Determine the [X, Y] coordinate at the center of the cell enclosing the given text.  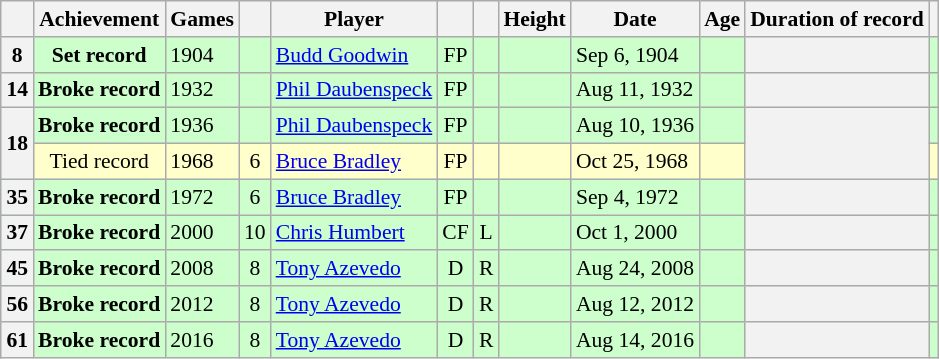
Games [202, 19]
Duration of record [837, 19]
L [486, 233]
Aug 14, 2016 [635, 340]
Aug 11, 1932 [635, 90]
Chris Humbert [354, 233]
1904 [202, 55]
Date [635, 19]
18 [17, 144]
10 [255, 233]
CF [456, 233]
Age [722, 19]
Sep 6, 1904 [635, 55]
56 [17, 304]
Oct 25, 1968 [635, 162]
2000 [202, 233]
Achievement [99, 19]
14 [17, 90]
35 [17, 197]
1932 [202, 90]
2016 [202, 340]
1968 [202, 162]
45 [17, 269]
Set record [99, 55]
Aug 10, 1936 [635, 126]
37 [17, 233]
Budd Goodwin [354, 55]
Aug 24, 2008 [635, 269]
Sep 4, 1972 [635, 197]
Oct 1, 2000 [635, 233]
Player [354, 19]
1936 [202, 126]
1972 [202, 197]
Height [534, 19]
61 [17, 340]
Tied record [99, 162]
Aug 12, 2012 [635, 304]
2008 [202, 269]
2012 [202, 304]
